For the text-containing cell, return its midpoint in (x, y) coordinate format. 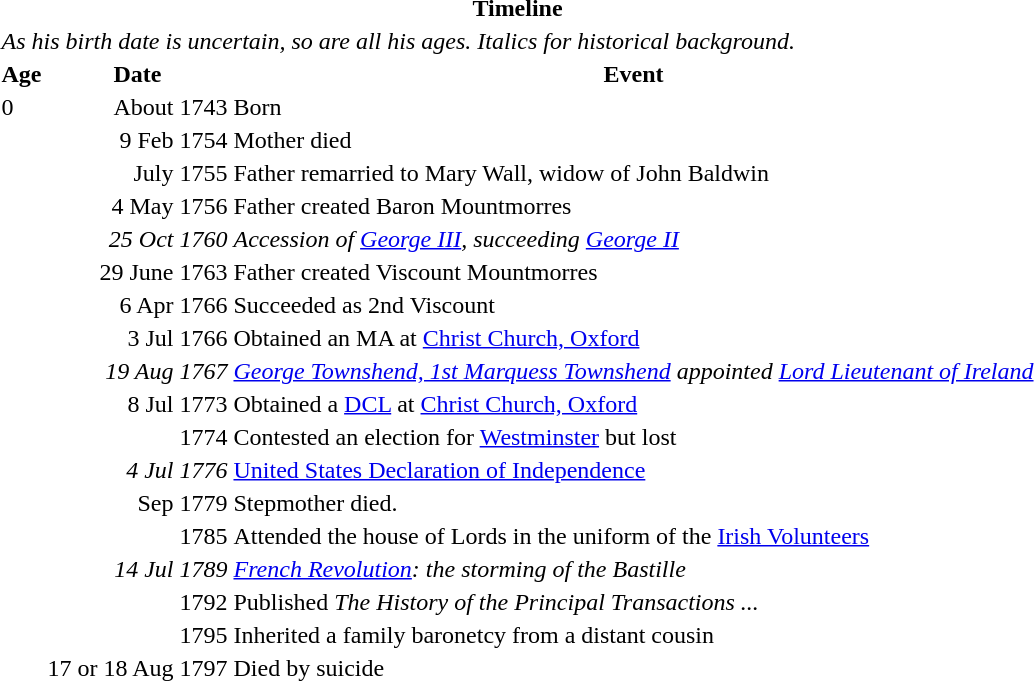
1785 (138, 536)
4 May 1756 (138, 206)
Date (138, 74)
9 Feb 1754 (138, 140)
Sep 1779 (138, 503)
About 1743 (138, 107)
0 (22, 107)
July 1755 (138, 173)
3 Jul 1766 (138, 338)
1774 (138, 437)
Age (22, 74)
19 Aug 1767 (138, 371)
1795 (138, 635)
29 June 1763 (138, 272)
1792 (138, 602)
25 Oct 1760 (138, 239)
8 Jul 1773 (138, 404)
6 Apr 1766 (138, 305)
4 Jul 1776 (138, 470)
14 Jul 1789 (138, 569)
